Return the (x, y) coordinate for the center point of the cell that contains the specified text.  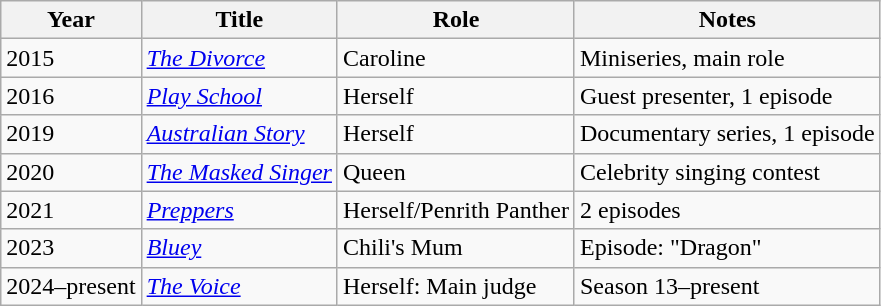
2 episodes (727, 210)
Season 13–present (727, 286)
2015 (71, 58)
2019 (71, 134)
Caroline (456, 58)
Guest presenter, 1 episode (727, 96)
Herself: Main judge (456, 286)
Queen (456, 172)
Year (71, 20)
2016 (71, 96)
Celebrity singing contest (727, 172)
Australian Story (239, 134)
The Masked Singer (239, 172)
The Voice (239, 286)
Bluey (239, 248)
Title (239, 20)
Episode: "Dragon" (727, 248)
Chili's Mum (456, 248)
2023 (71, 248)
Play School (239, 96)
Herself/Penrith Panther (456, 210)
Miniseries, main role (727, 58)
The Divorce (239, 58)
Role (456, 20)
Preppers (239, 210)
Notes (727, 20)
2024–present (71, 286)
2021 (71, 210)
2020 (71, 172)
Documentary series, 1 episode (727, 134)
